Identify which cell holds the provided text, then report its (x, y) central coordinate. 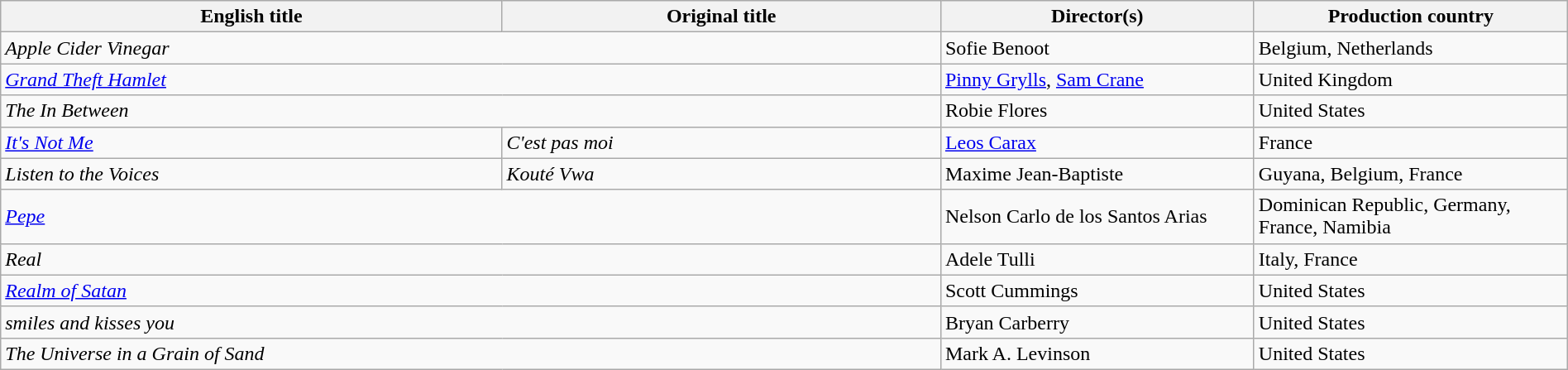
Director(s) (1097, 17)
Nelson Carlo de los Santos Arias (1097, 217)
Adele Tulli (1097, 259)
France (1411, 142)
Guyana, Belgium, France (1411, 174)
smiles and kisses you (471, 322)
Scott Cummings (1097, 291)
Belgium, Netherlands (1411, 48)
Pepe (471, 217)
Realm of Satan (471, 291)
Apple Cider Vinegar (471, 48)
Original title (721, 17)
United Kingdom (1411, 79)
Maxime Jean-Baptiste (1097, 174)
Dominican Republic, Germany, France, Namibia (1411, 217)
Listen to the Voices (251, 174)
Kouté Vwa (721, 174)
English title (251, 17)
The In Between (471, 111)
C'est pas moi (721, 142)
The Universe in a Grain of Sand (471, 353)
Grand Theft Hamlet (471, 79)
Robie Flores (1097, 111)
Sofie Benoot (1097, 48)
Italy, France (1411, 259)
Pinny Grylls, Sam Crane (1097, 79)
It's Not Me (251, 142)
Bryan Carberry (1097, 322)
Mark A. Levinson (1097, 353)
Real (471, 259)
Production country (1411, 17)
Leos Carax (1097, 142)
